From the cell containing the given text, extract its center point as (x, y) coordinate. 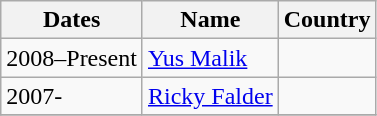
2008–Present (72, 58)
Yus Malik (210, 58)
Name (210, 20)
Country (327, 20)
Dates (72, 20)
2007- (72, 96)
Ricky Falder (210, 96)
